Scan for the cell matching the given text and deliver its [x, y] coordinate at center. 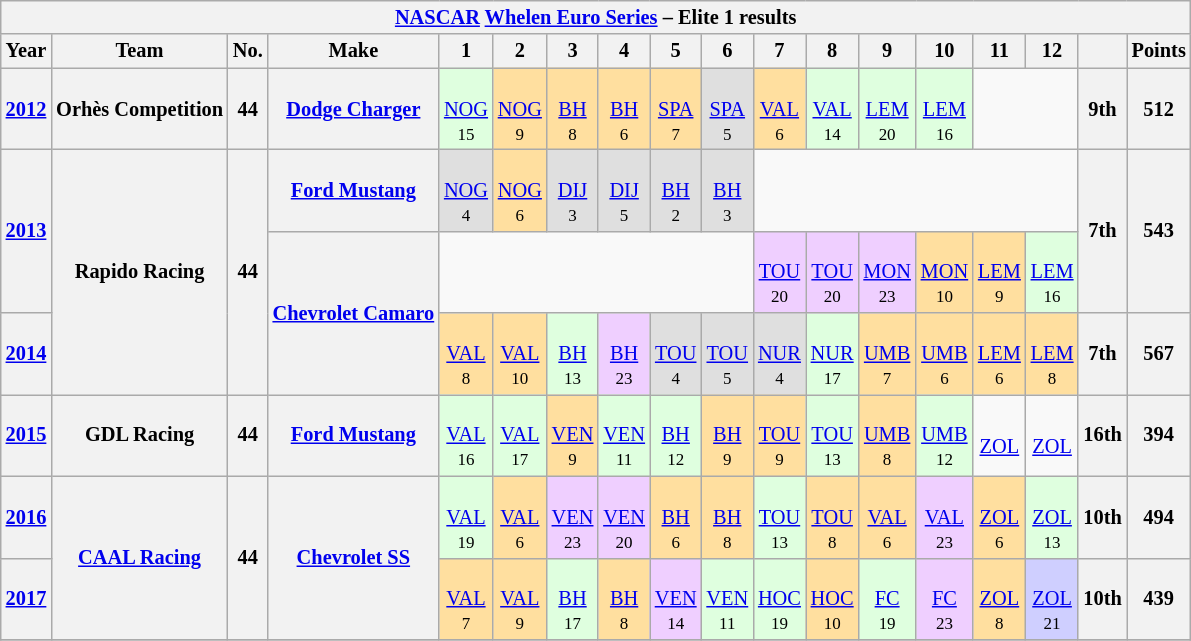
494 [1159, 517]
2013 [26, 230]
NASCAR Whelen Euro Series – Elite 1 results [596, 17]
2 [520, 51]
BH12 [676, 435]
FC23 [944, 599]
NOG4 [466, 190]
Chevrolet SS [354, 558]
2012 [26, 109]
BH23 [624, 354]
ZOL6 [1000, 517]
MON23 [886, 272]
UMB6 [944, 354]
543 [1159, 230]
VAL23 [944, 517]
BH13 [573, 354]
Points [1159, 51]
Team [140, 51]
512 [1159, 109]
HOC10 [832, 599]
VEN23 [573, 517]
GDL Racing [140, 435]
No. [248, 51]
2015 [26, 435]
7 [780, 51]
LEM6 [1000, 354]
10 [944, 51]
11 [1000, 51]
1 [466, 51]
LEM8 [1052, 354]
TOU9 [780, 435]
Chevrolet Camaro [354, 312]
BH3 [727, 190]
VAL7 [466, 599]
NUR17 [832, 354]
2016 [26, 517]
12 [1052, 51]
Orhès Competition [140, 109]
NOG9 [520, 109]
BH9 [727, 435]
Dodge Charger [354, 109]
NOG6 [520, 190]
4 [624, 51]
567 [1159, 354]
UMB12 [944, 435]
439 [1159, 599]
LEM20 [886, 109]
VAL19 [466, 517]
DIJ3 [573, 190]
2017 [26, 599]
BH17 [573, 599]
VEN14 [676, 599]
VAL16 [466, 435]
DIJ5 [624, 190]
VEN20 [624, 517]
TOU4 [676, 354]
Make [354, 51]
SPA5 [727, 109]
UMB7 [886, 354]
FC19 [886, 599]
VAL8 [466, 354]
ZOL8 [1000, 599]
394 [1159, 435]
BH2 [676, 190]
6 [727, 51]
ZOL13 [1052, 517]
16th [1102, 435]
Year [26, 51]
NOG15 [466, 109]
TOU8 [832, 517]
MON10 [944, 272]
VAL9 [520, 599]
CAAL Racing [140, 558]
VAL17 [520, 435]
2014 [26, 354]
UMB8 [886, 435]
9 [886, 51]
3 [573, 51]
HOC19 [780, 599]
ZOL21 [1052, 599]
VEN9 [573, 435]
5 [676, 51]
Rapido Racing [140, 272]
LEM9 [1000, 272]
8 [832, 51]
SPA7 [676, 109]
TOU5 [727, 354]
9th [1102, 109]
NUR4 [780, 354]
VAL10 [520, 354]
VAL14 [832, 109]
